Return (x, y) of the center of cell containing provided text 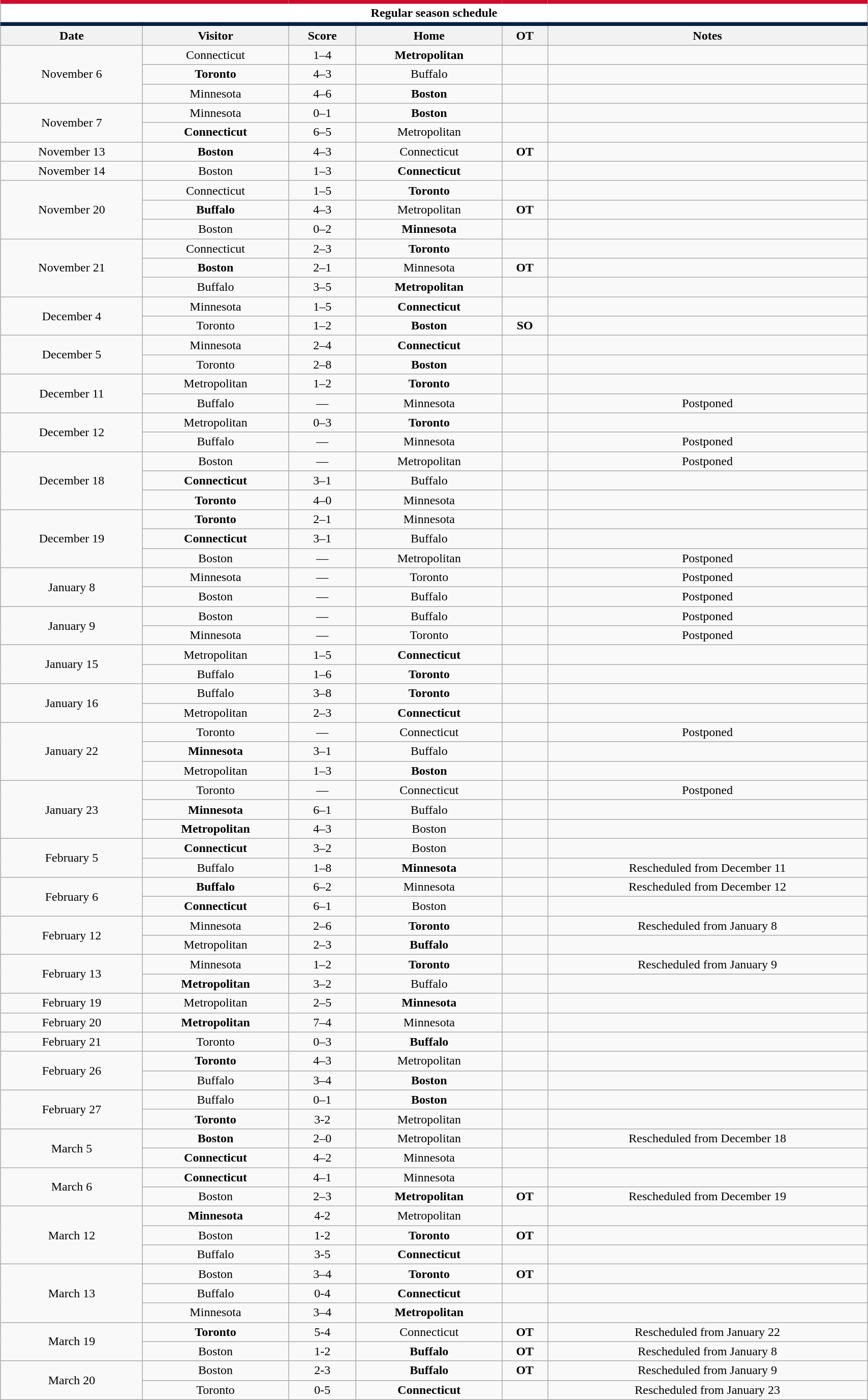
Rescheduled from December 19 (707, 1197)
3-5 (322, 1255)
Rescheduled from January 23 (707, 1390)
December 4 (72, 316)
November 14 (72, 171)
1–4 (322, 55)
0–2 (322, 229)
4-2 (322, 1216)
December 19 (72, 538)
Home (429, 35)
March 20 (72, 1380)
December 18 (72, 480)
December 12 (72, 432)
January 22 (72, 751)
February 21 (72, 1042)
February 20 (72, 1022)
4–1 (322, 1177)
2-3 (322, 1371)
4–6 (322, 94)
December 11 (72, 393)
2–5 (322, 1003)
2–8 (322, 364)
January 8 (72, 587)
Regular season schedule (434, 13)
1–6 (322, 674)
6–5 (322, 132)
November 20 (72, 209)
November 7 (72, 123)
November 21 (72, 268)
3–5 (322, 287)
SO (525, 326)
January 9 (72, 626)
February 26 (72, 1071)
Rescheduled from December 12 (707, 887)
3–8 (322, 693)
Rescheduled from December 11 (707, 868)
Rescheduled from December 18 (707, 1138)
November 13 (72, 151)
2–4 (322, 345)
March 19 (72, 1342)
February 12 (72, 935)
0-4 (322, 1293)
Notes (707, 35)
3-2 (322, 1119)
January 15 (72, 664)
0-5 (322, 1390)
1–8 (322, 868)
4–2 (322, 1158)
4–0 (322, 500)
February 6 (72, 897)
January 16 (72, 703)
5-4 (322, 1332)
March 12 (72, 1235)
2–6 (322, 926)
7–4 (322, 1022)
March 5 (72, 1148)
March 13 (72, 1293)
February 13 (72, 974)
February 27 (72, 1109)
January 23 (72, 809)
Visitor (215, 35)
2–0 (322, 1138)
December 5 (72, 355)
November 6 (72, 74)
6–2 (322, 887)
March 6 (72, 1186)
February 5 (72, 858)
Rescheduled from January 22 (707, 1332)
Score (322, 35)
Date (72, 35)
February 19 (72, 1003)
